Determine the (x, y) coordinate at the center of the cell enclosing the given text.  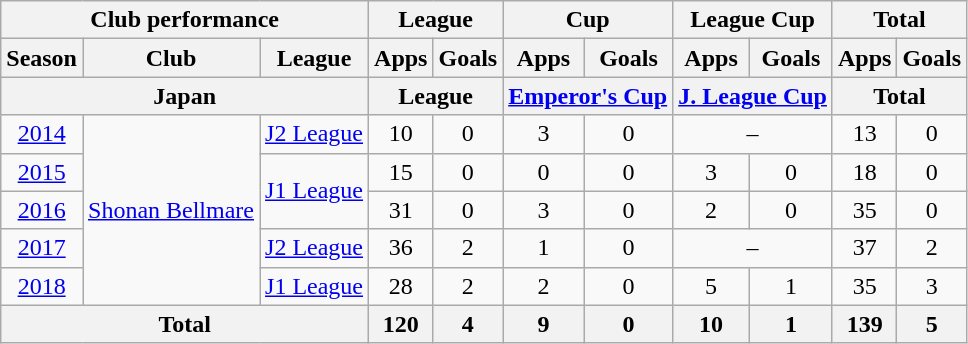
2014 (42, 134)
36 (401, 248)
4 (468, 324)
18 (864, 172)
9 (544, 324)
J. League Cup (753, 96)
Season (42, 58)
Cup (588, 20)
2016 (42, 210)
13 (864, 134)
139 (864, 324)
120 (401, 324)
Japan (185, 96)
League Cup (753, 20)
2017 (42, 248)
37 (864, 248)
Emperor's Cup (588, 96)
15 (401, 172)
28 (401, 286)
Shonan Bellmare (170, 210)
2018 (42, 286)
Club (170, 58)
31 (401, 210)
2015 (42, 172)
Club performance (185, 20)
